Scan for the cell matching the given text and deliver its [X, Y] coordinate at center. 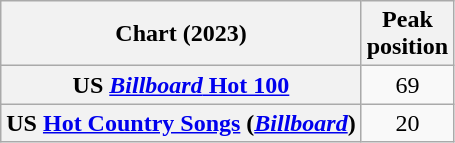
US Billboard Hot 100 [181, 85]
Chart (2023) [181, 34]
69 [407, 85]
Peakposition [407, 34]
20 [407, 123]
US Hot Country Songs (Billboard) [181, 123]
